Search for the cell housing the specified text and yield its (X, Y) center coordinate. 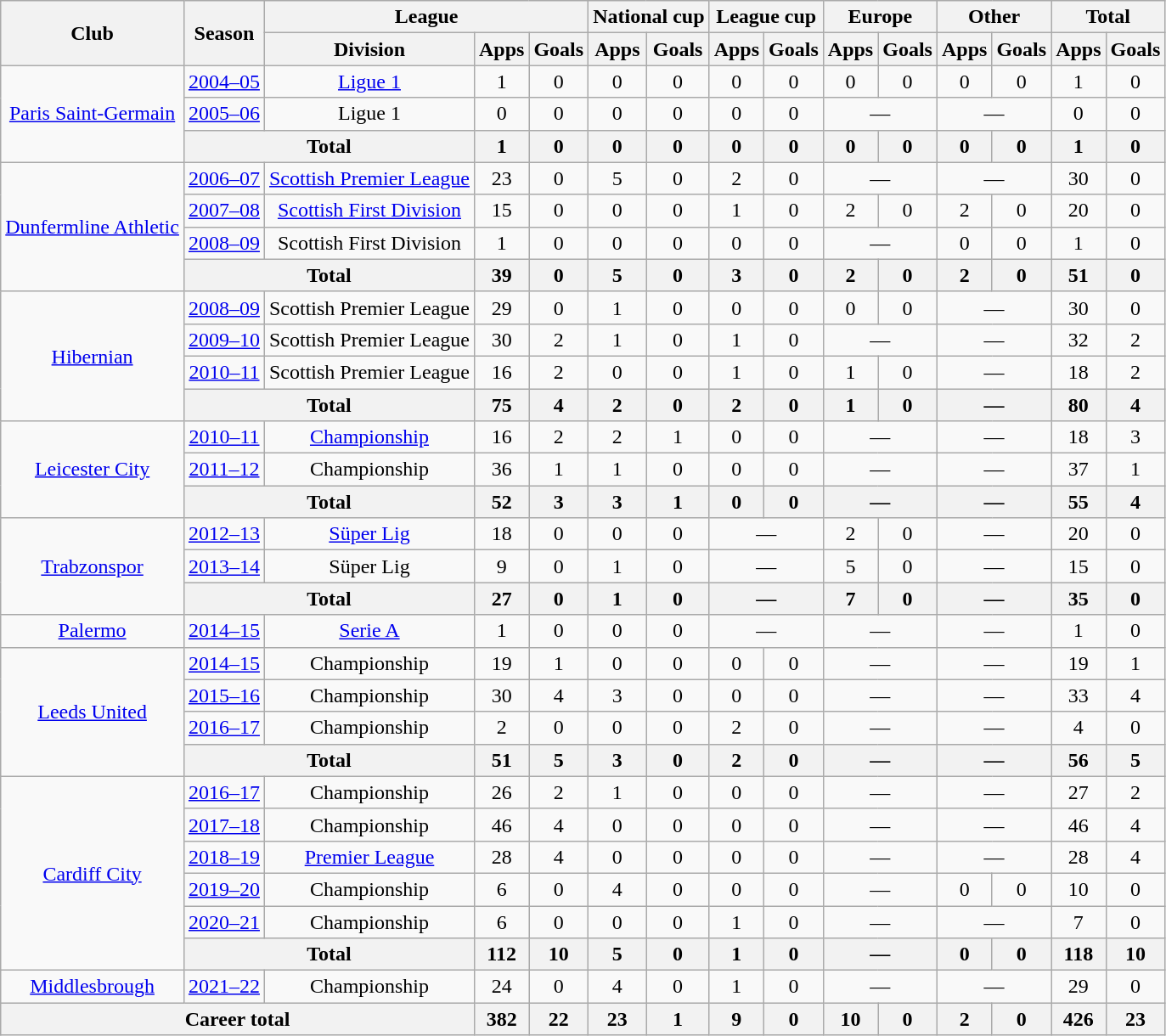
Hibernian (93, 356)
24 (501, 987)
League (426, 17)
32 (1079, 340)
Trabzonspor (93, 566)
2020–21 (224, 921)
33 (1079, 695)
75 (501, 405)
37 (1079, 470)
Career total (238, 1019)
2009–10 (224, 340)
2017–18 (224, 825)
39 (501, 275)
118 (1079, 954)
2012–13 (224, 534)
Middlesbrough (93, 987)
Season (224, 33)
2006–07 (224, 178)
2019–20 (224, 889)
2018–19 (224, 857)
56 (1079, 760)
Division (369, 49)
Europe (880, 17)
26 (501, 792)
2013–14 (224, 566)
2005–06 (224, 114)
Leicester City (93, 470)
2015–16 (224, 695)
80 (1079, 405)
52 (501, 502)
2011–12 (224, 470)
22 (559, 1019)
426 (1079, 1019)
Serie A (369, 631)
55 (1079, 502)
112 (501, 954)
Leeds United (93, 712)
Paris Saint-Germain (93, 114)
2007–08 (224, 211)
League cup (766, 17)
Cardiff City (93, 873)
Premier League (369, 857)
36 (501, 470)
Club (93, 33)
35 (1079, 599)
Other (994, 17)
National cup (649, 17)
Palermo (93, 631)
2004–05 (224, 82)
382 (501, 1019)
Dunfermline Athletic (93, 227)
2021–22 (224, 987)
